Provide the [x, y] coordinate of the cell's center where the given text is located.  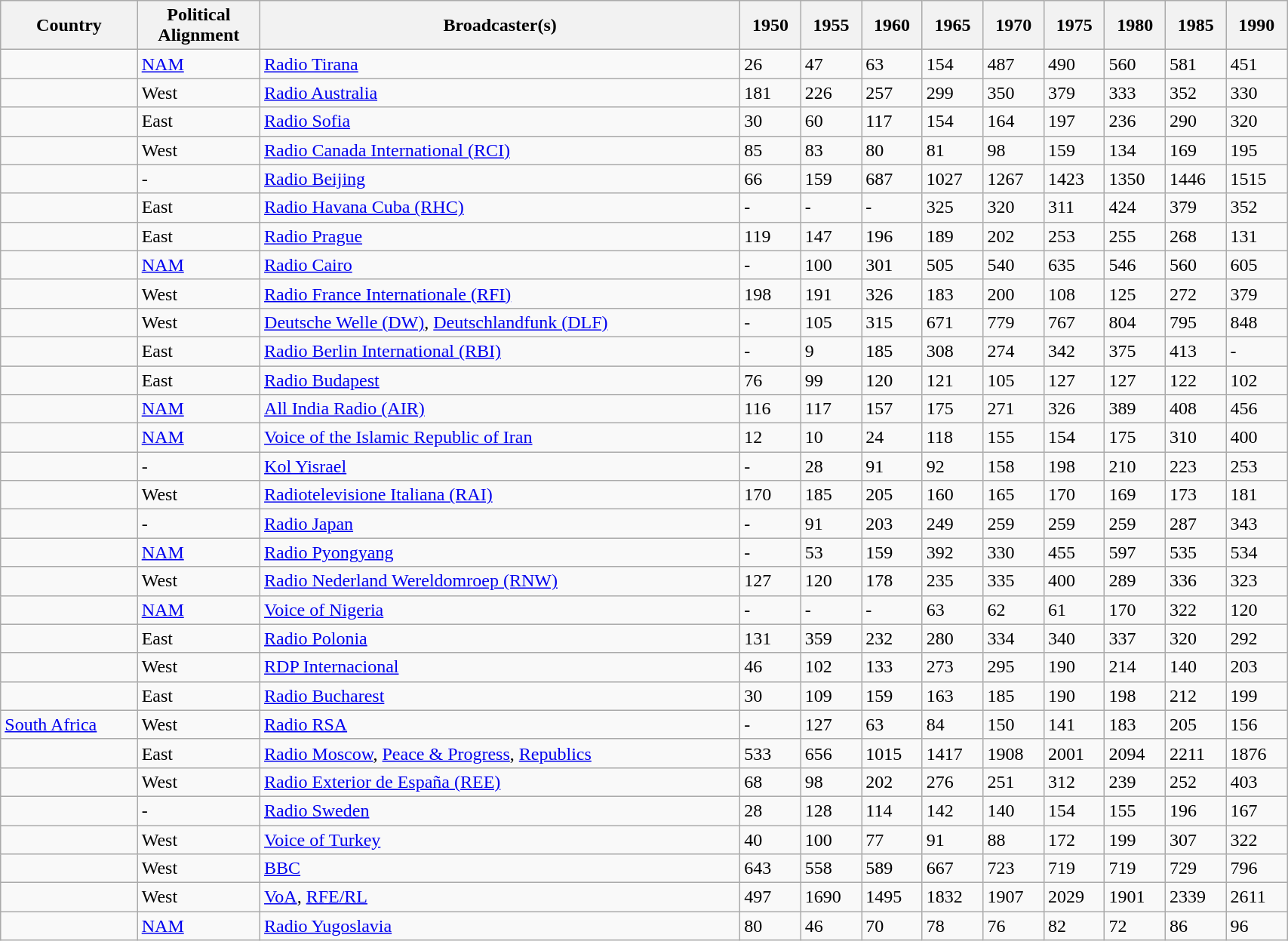
1960 [892, 26]
389 [1135, 409]
156 [1257, 724]
BBC [500, 869]
451 [1257, 64]
325 [952, 208]
Radio Havana Cuba (RHC) [500, 208]
1423 [1074, 179]
60 [832, 121]
70 [892, 926]
Radio Exterior de España (REE) [500, 782]
116 [771, 409]
729 [1195, 869]
210 [1135, 466]
Radio Beijing [500, 179]
Radio Tirana [500, 64]
336 [1195, 581]
1908 [1014, 753]
1495 [892, 897]
12 [771, 438]
310 [1195, 438]
546 [1135, 265]
Radio Prague [500, 236]
334 [1014, 638]
147 [832, 236]
86 [1195, 926]
359 [832, 638]
172 [1074, 840]
333 [1135, 93]
534 [1257, 552]
114 [892, 810]
505 [952, 265]
2611 [1257, 897]
77 [892, 840]
Radio Bucharest [500, 696]
61 [1074, 610]
236 [1135, 121]
456 [1257, 409]
88 [1014, 840]
252 [1195, 782]
226 [832, 93]
173 [1195, 495]
796 [1257, 869]
1980 [1135, 26]
191 [832, 294]
767 [1074, 322]
337 [1135, 638]
1515 [1257, 179]
40 [771, 840]
1832 [952, 897]
671 [952, 322]
255 [1135, 236]
1975 [1074, 26]
497 [771, 897]
Deutsche Welle (DW), Deutschlandfunk (DLF) [500, 322]
2339 [1195, 897]
533 [771, 753]
81 [952, 150]
26 [771, 64]
342 [1074, 351]
158 [1014, 466]
Radiotelevisione Italiana (RAI) [500, 495]
134 [1135, 150]
Voice of the Islamic Republic of Iran [500, 438]
299 [952, 93]
2094 [1135, 753]
276 [952, 782]
1955 [832, 26]
78 [952, 926]
Radio RSA [500, 724]
249 [952, 524]
Radio Australia [500, 93]
Kol Yisrael [500, 466]
72 [1135, 926]
340 [1074, 638]
122 [1195, 380]
125 [1135, 294]
Radio Polonia [500, 638]
1985 [1195, 26]
Voice of Turkey [500, 840]
160 [952, 495]
Radio Berlin International (RBI) [500, 351]
232 [892, 638]
Radio Pyongyang [500, 552]
1446 [1195, 179]
1267 [1014, 179]
178 [892, 581]
223 [1195, 466]
1350 [1135, 179]
490 [1074, 64]
157 [892, 409]
295 [1014, 667]
1417 [952, 753]
195 [1257, 150]
2029 [1074, 897]
287 [1195, 524]
239 [1135, 782]
687 [892, 179]
214 [1135, 667]
1876 [1257, 753]
643 [771, 869]
779 [1014, 322]
108 [1074, 294]
487 [1014, 64]
1970 [1014, 26]
1965 [952, 26]
455 [1074, 552]
85 [771, 150]
589 [892, 869]
150 [1014, 724]
82 [1074, 926]
1907 [1014, 897]
292 [1257, 638]
271 [1014, 409]
109 [832, 696]
164 [1014, 121]
343 [1257, 524]
24 [892, 438]
RDP Internacional [500, 667]
Broadcaster(s) [500, 26]
251 [1014, 782]
424 [1135, 208]
9 [832, 351]
307 [1195, 840]
597 [1135, 552]
92 [952, 466]
99 [832, 380]
268 [1195, 236]
804 [1135, 322]
311 [1074, 208]
10 [832, 438]
403 [1257, 782]
84 [952, 724]
1901 [1135, 897]
197 [1074, 121]
142 [952, 810]
South Africa [69, 724]
635 [1074, 265]
2211 [1195, 753]
1690 [832, 897]
83 [832, 150]
280 [952, 638]
Voice of Nigeria [500, 610]
1990 [1257, 26]
274 [1014, 351]
257 [892, 93]
392 [952, 552]
272 [1195, 294]
Radio Yugoslavia [500, 926]
Country [69, 26]
47 [832, 64]
335 [1014, 581]
119 [771, 236]
290 [1195, 121]
Radio Sofia [500, 121]
408 [1195, 409]
VoA, RFE/RL [500, 897]
Radio Japan [500, 524]
189 [952, 236]
118 [952, 438]
200 [1014, 294]
413 [1195, 351]
53 [832, 552]
PoliticalAlignment [198, 26]
128 [832, 810]
1015 [892, 753]
795 [1195, 322]
62 [1014, 610]
Radio Budapest [500, 380]
535 [1195, 552]
Radio Cairo [500, 265]
133 [892, 667]
165 [1014, 495]
All India Radio (AIR) [500, 409]
273 [952, 667]
121 [952, 380]
605 [1257, 265]
1950 [771, 26]
723 [1014, 869]
Radio Moscow, Peace & Progress, Republics [500, 753]
350 [1014, 93]
315 [892, 322]
323 [1257, 581]
Radio France Internationale (RFI) [500, 294]
141 [1074, 724]
Radio Nederland Wereldomroep (RNW) [500, 581]
Radio Canada International (RCI) [500, 150]
558 [832, 869]
66 [771, 179]
1027 [952, 179]
581 [1195, 64]
375 [1135, 351]
289 [1135, 581]
96 [1257, 926]
301 [892, 265]
212 [1195, 696]
667 [952, 869]
163 [952, 696]
Radio Sweden [500, 810]
2001 [1074, 753]
540 [1014, 265]
167 [1257, 810]
656 [832, 753]
848 [1257, 322]
308 [952, 351]
235 [952, 581]
312 [1074, 782]
68 [771, 782]
